Determine the [X, Y] coordinate at the center of the cell enclosing the given text.  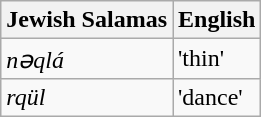
rqül [87, 97]
'thin' [216, 59]
nəqlá [87, 59]
'dance' [216, 97]
English [216, 20]
Jewish Salamas [87, 20]
